Return the [x, y] coordinate for the center point of the cell that contains the specified text.  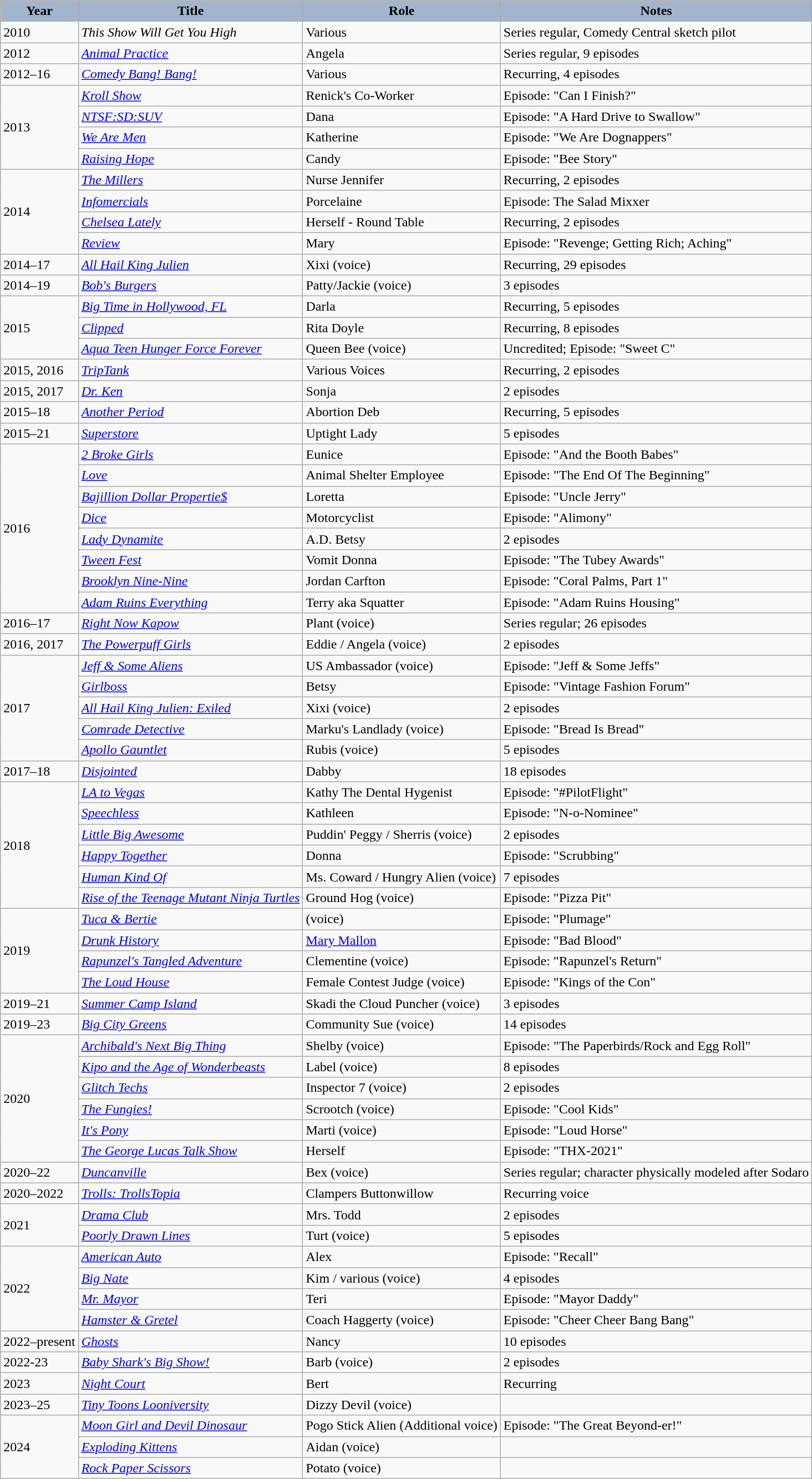
Big Time in Hollywood, FL [191, 307]
Episode: "The Tubey Awards" [656, 560]
2013 [39, 127]
2 Broke Girls [191, 454]
Barb (voice) [402, 1362]
Episode: "Revenge; Getting Rich; Aching" [656, 243]
Episode: "Coral Palms, Part 1" [656, 581]
Coach Haggerty (voice) [402, 1320]
Episode: "Pizza Pit" [656, 898]
Shelby (voice) [402, 1046]
Rock Paper Scissors [191, 1468]
Drama Club [191, 1214]
Nancy [402, 1341]
Dice [191, 518]
14 episodes [656, 1025]
American Auto [191, 1257]
Herself [402, 1151]
2022–present [39, 1341]
Marku's Landlady (voice) [402, 729]
2010 [39, 32]
Abortion Deb [402, 412]
2015–18 [39, 412]
Mary Mallon [402, 940]
Kathleen [402, 813]
Jordan Carfton [402, 581]
Puddin' Peggy / Sherris (voice) [402, 834]
Nurse Jennifer [402, 180]
2020–2022 [39, 1193]
Episode: "Uncle Jerry" [656, 497]
Episode: "Cheer Cheer Bang Bang" [656, 1320]
2012 [39, 53]
18 episodes [656, 771]
2016, 2017 [39, 645]
2015 [39, 328]
We Are Men [191, 138]
Episode: The Salad Mixxer [656, 201]
Duncanville [191, 1172]
Chelsea Lately [191, 222]
Dr. Ken [191, 391]
Kipo and the Age of Wonderbeasts [191, 1067]
Big City Greens [191, 1025]
Bob's Burgers [191, 286]
2019–23 [39, 1025]
Series regular, Comedy Central sketch pilot [656, 32]
Ground Hog (voice) [402, 898]
Aqua Teen Hunger Force Forever [191, 349]
Turt (voice) [402, 1235]
Skadi the Cloud Puncher (voice) [402, 1004]
Episode: "N-o-Nominee" [656, 813]
Comrade Detective [191, 729]
Role [402, 11]
Patty/Jackie (voice) [402, 286]
Plant (voice) [402, 624]
Uncredited; Episode: "Sweet C" [656, 349]
Hamster & Gretel [191, 1320]
Inspector 7 (voice) [402, 1088]
Apollo Gauntlet [191, 750]
Adam Ruins Everything [191, 602]
2017–18 [39, 771]
Series regular; character physically modeled after Sodaro [656, 1172]
Community Sue (voice) [402, 1025]
Episode: "Adam Ruins Housing" [656, 602]
All Hail King Julien: Exiled [191, 708]
2015, 2016 [39, 370]
Glitch Techs [191, 1088]
Episode: "Kings of the Con" [656, 982]
Summer Camp Island [191, 1004]
Episode: "Can I Finish?" [656, 95]
Angela [402, 53]
Eunice [402, 454]
2023–25 [39, 1405]
Episode: "The End Of The Beginning" [656, 475]
Episode: "Scrubbing" [656, 855]
All Hail King Julien [191, 265]
7 episodes [656, 877]
Rita Doyle [402, 328]
Night Court [191, 1384]
Episode: "Vintage Fashion Forum" [656, 687]
Exploding Kittens [191, 1447]
Bajillion Dollar Propertie$ [191, 497]
Rise of the Teenage Mutant Ninja Turtles [191, 898]
2024 [39, 1447]
Moon Girl and Devil Dinosaur [191, 1426]
Katherine [402, 138]
Dana [402, 117]
Recurring voice [656, 1193]
Bex (voice) [402, 1172]
Review [191, 243]
Human Kind Of [191, 877]
Brooklyn Nine-Nine [191, 581]
Uptight Lady [402, 433]
Clampers Buttonwillow [402, 1193]
Comedy Bang! Bang! [191, 74]
Infomercials [191, 201]
2014–17 [39, 265]
Speechless [191, 813]
Animal Practice [191, 53]
Little Big Awesome [191, 834]
Pogo Stick Alien (Additional voice) [402, 1426]
Episode: "Plumage" [656, 919]
Episode: "Bad Blood" [656, 940]
Baby Shark's Big Show! [191, 1362]
Rubis (voice) [402, 750]
Porcelaine [402, 201]
10 episodes [656, 1341]
Mr. Mayor [191, 1299]
Female Contest Judge (voice) [402, 982]
Poorly Drawn Lines [191, 1235]
Archibald's Next Big Thing [191, 1046]
Episode: "#PilotFlight" [656, 792]
Clipped [191, 328]
US Ambassador (voice) [402, 666]
Dabby [402, 771]
2022-23 [39, 1362]
Another Period [191, 412]
Big Nate [191, 1278]
Series regular, 9 episodes [656, 53]
2016–17 [39, 624]
Disjointed [191, 771]
Notes [656, 11]
Animal Shelter Employee [402, 475]
Teri [402, 1299]
2022 [39, 1288]
Episode: "Alimony" [656, 518]
Clementine (voice) [402, 961]
Herself - Round Table [402, 222]
Episode: "Loud Horse" [656, 1130]
Episode: "Jeff & Some Jeffs" [656, 666]
Various Voices [402, 370]
2018 [39, 845]
Episode: "We Are Dognappers" [656, 138]
2012–16 [39, 74]
2015–21 [39, 433]
Right Now Kapow [191, 624]
Kim / various (voice) [402, 1278]
Marti (voice) [402, 1130]
Alex [402, 1257]
2015, 2017 [39, 391]
NTSF:SD:SUV [191, 117]
TripTank [191, 370]
Lady Dynamite [191, 539]
Raising Hope [191, 159]
Tween Fest [191, 560]
Recurring, 29 episodes [656, 265]
Ms. Coward / Hungry Alien (voice) [402, 877]
Episode: "A Hard Drive to Swallow" [656, 117]
Episode: "And the Booth Babes" [656, 454]
Happy Together [191, 855]
(voice) [402, 919]
Rapunzel's Tangled Adventure [191, 961]
4 episodes [656, 1278]
Episode: "Bread Is Bread" [656, 729]
Vomit Donna [402, 560]
The Millers [191, 180]
2014–19 [39, 286]
2021 [39, 1225]
Dizzy Devil (voice) [402, 1405]
Episode: "The Paperbirds/Rock and Egg Roll" [656, 1046]
Jeff & Some Aliens [191, 666]
The Loud House [191, 982]
Episode: "Cool Kids" [656, 1109]
Title [191, 11]
2017 [39, 708]
Tuca & Bertie [191, 919]
Recurring, 4 episodes [656, 74]
Recurring, 8 episodes [656, 328]
Kroll Show [191, 95]
Tiny Toons Looniversity [191, 1405]
Recurring [656, 1384]
2014 [39, 211]
Queen Bee (voice) [402, 349]
Girlboss [191, 687]
The Powerpuff Girls [191, 645]
Darla [402, 307]
Year [39, 11]
Betsy [402, 687]
Mary [402, 243]
Episode: "THX-2021" [656, 1151]
Love [191, 475]
The Fungies! [191, 1109]
Donna [402, 855]
Sonja [402, 391]
Mrs. Todd [402, 1214]
Episode: "Rapunzel's Return" [656, 961]
Episode: "Recall" [656, 1257]
It's Pony [191, 1130]
2023 [39, 1384]
Episode: "Bee Story" [656, 159]
Motorcyclist [402, 518]
Trolls: TrollsTopia [191, 1193]
Renick's Co-Worker [402, 95]
Label (voice) [402, 1067]
Terry aka Squatter [402, 602]
Potato (voice) [402, 1468]
The George Lucas Talk Show [191, 1151]
Ghosts [191, 1341]
Superstore [191, 433]
Bert [402, 1384]
Eddie / Angela (voice) [402, 645]
Scrootch (voice) [402, 1109]
A.D. Betsy [402, 539]
This Show Will Get You High [191, 32]
2019–21 [39, 1004]
2020–22 [39, 1172]
Episode: "Mayor Daddy" [656, 1299]
Drunk History [191, 940]
8 episodes [656, 1067]
LA to Vegas [191, 792]
Aidan (voice) [402, 1447]
2020 [39, 1098]
2016 [39, 528]
2019 [39, 950]
Loretta [402, 497]
Candy [402, 159]
Episode: "The Great Beyond-er!" [656, 1426]
Series regular; 26 episodes [656, 624]
Kathy The Dental Hygenist [402, 792]
